Pinpoint the cell where the given text exists, returning its (X, Y) midpoint coordinate. 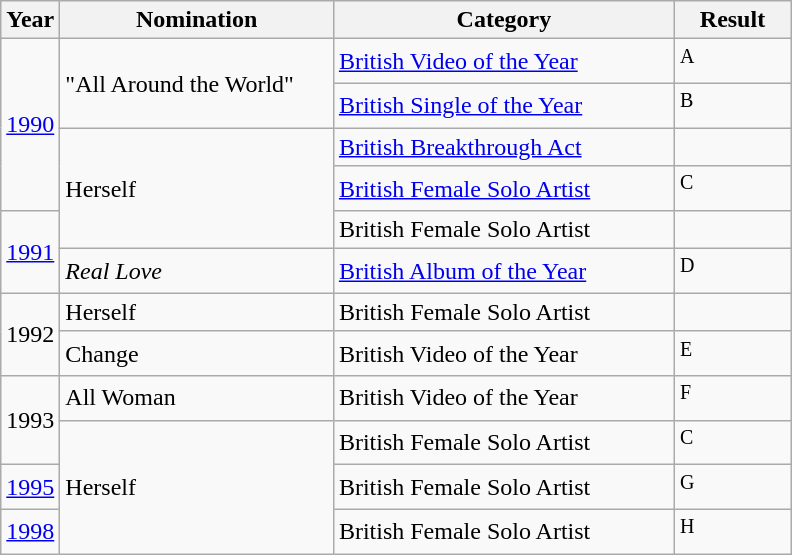
British Single of the Year (504, 106)
Result (732, 20)
B (732, 106)
F (732, 398)
British Album of the Year (504, 272)
A (732, 62)
Year (30, 20)
Nomination (197, 20)
1995 (30, 488)
1992 (30, 334)
Change (197, 354)
H (732, 532)
E (732, 354)
1991 (30, 252)
D (732, 272)
Real Love (197, 272)
British Breakthrough Act (504, 147)
"All Around the World" (197, 84)
1998 (30, 532)
G (732, 488)
All Woman (197, 398)
1993 (30, 420)
1990 (30, 125)
Category (504, 20)
